Detect which cell encompasses the target text, then output its (X, Y) center coordinate. 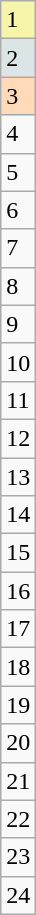
15 (18, 553)
16 (18, 591)
12 (18, 438)
14 (18, 515)
22 (18, 819)
6 (18, 210)
13 (18, 477)
17 (18, 629)
4 (18, 134)
5 (18, 172)
2 (18, 58)
3 (18, 96)
21 (18, 781)
19 (18, 705)
18 (18, 667)
20 (18, 743)
7 (18, 248)
10 (18, 362)
11 (18, 400)
23 (18, 857)
24 (18, 895)
8 (18, 286)
9 (18, 324)
1 (18, 20)
